Identify which cell holds the provided text, then report its [x, y] central coordinate. 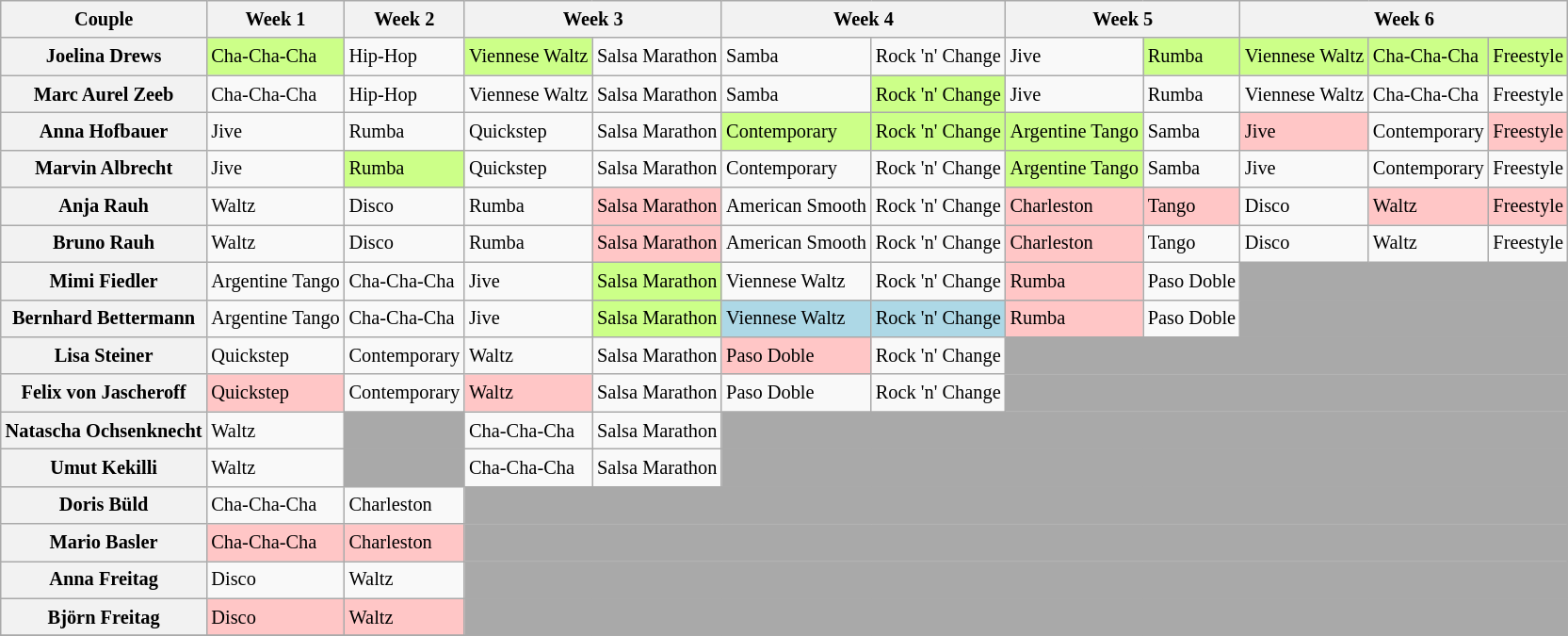
Week 4 [863, 19]
Felix von Jascheroff [104, 393]
Week 6 [1404, 19]
Mimi Fiedler [104, 281]
Lisa Steiner [104, 355]
Joelina Drews [104, 57]
Week 1 [275, 19]
Bruno Rauh [104, 243]
Umut Kekilli [104, 467]
Couple [104, 19]
Anna Freitag [104, 579]
Marc Aurel Zeeb [104, 94]
Anna Hofbauer [104, 131]
Week 3 [593, 19]
Week 2 [405, 19]
Week 5 [1123, 19]
Natascha Ochsenknecht [104, 431]
Doris Büld [104, 505]
Marvin Albrecht [104, 169]
Björn Freitag [104, 617]
Bernhard Bettermann [104, 318]
Mario Basler [104, 543]
Anja Rauh [104, 206]
